Pinpoint the cell where the given text exists, returning its (X, Y) midpoint coordinate. 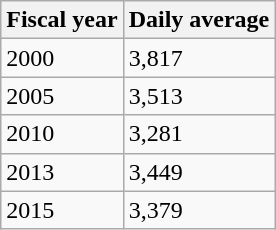
3,449 (199, 172)
3,513 (199, 96)
3,379 (199, 210)
2005 (62, 96)
2015 (62, 210)
2013 (62, 172)
2000 (62, 58)
Daily average (199, 20)
2010 (62, 134)
3,281 (199, 134)
Fiscal year (62, 20)
3,817 (199, 58)
